Search for the cell housing the specified text and yield its [x, y] center coordinate. 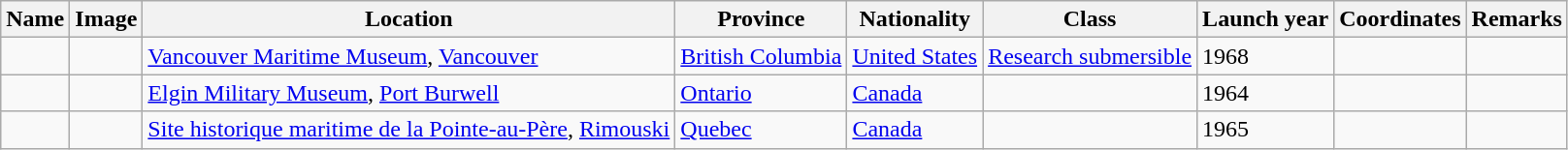
1968 [1265, 56]
Nationality [915, 19]
Vancouver Maritime Museum, Vancouver [409, 56]
Research submersible [1091, 56]
Image [107, 19]
British Columbia [761, 56]
United States [915, 56]
Remarks [1517, 19]
Class [1091, 19]
Elgin Military Museum, Port Burwell [409, 93]
Name [35, 19]
1964 [1265, 93]
1965 [1265, 130]
Location [409, 19]
Province [761, 19]
Ontario [761, 93]
Quebec [761, 130]
Launch year [1265, 19]
Coordinates [1400, 19]
Site historique maritime de la Pointe-au-Père, Rimouski [409, 130]
